Locate the cell with the specified text and output its (X, Y) center coordinate. 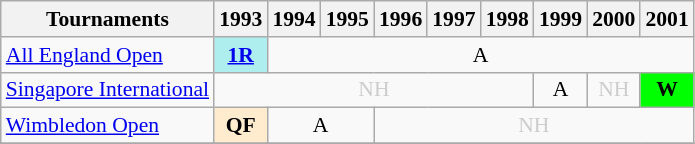
Tournaments (108, 19)
All England Open (108, 55)
1R (240, 55)
2000 (614, 19)
W (666, 90)
Wimbledon Open (108, 126)
1994 (294, 19)
Singapore International (108, 90)
1996 (400, 19)
QF (240, 126)
1993 (240, 19)
2001 (666, 19)
1999 (560, 19)
1998 (508, 19)
1995 (348, 19)
1997 (454, 19)
